Return the [x, y] coordinate for the center point of the cell that contains the specified text.  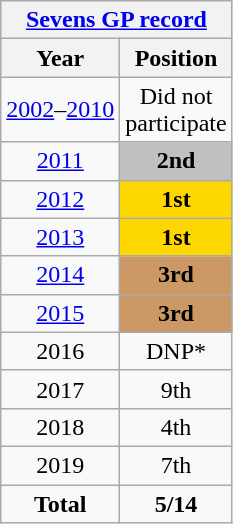
2015 [60, 313]
2002–2010 [60, 110]
2014 [60, 275]
DNP* [176, 351]
2012 [60, 199]
Sevens GP record [116, 20]
Year [60, 58]
2017 [60, 389]
2011 [60, 161]
2018 [60, 427]
2013 [60, 237]
2016 [60, 351]
4th [176, 427]
2019 [60, 465]
Did not participate [176, 110]
5/14 [176, 503]
Position [176, 58]
7th [176, 465]
9th [176, 389]
2nd [176, 161]
Total [60, 503]
